Provide the [x, y] coordinate of the cell's center where the given text is located.  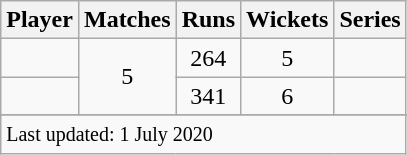
Matches [127, 20]
Runs [208, 20]
Series [370, 20]
341 [208, 96]
264 [208, 58]
Last updated: 1 July 2020 [204, 134]
Player [40, 20]
Wickets [288, 20]
6 [288, 96]
